Search for the cell housing the specified text and yield its (X, Y) center coordinate. 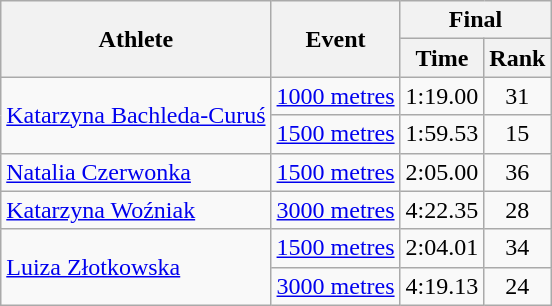
4:22.35 (442, 210)
36 (518, 172)
34 (518, 248)
Luiza Złotkowska (136, 267)
1:19.00 (442, 96)
Athlete (136, 39)
Rank (518, 58)
28 (518, 210)
Katarzyna Woźniak (136, 210)
Final (476, 20)
1:59.53 (442, 134)
2:04.01 (442, 248)
24 (518, 286)
31 (518, 96)
2:05.00 (442, 172)
Natalia Czerwonka (136, 172)
1000 metres (336, 96)
15 (518, 134)
Event (336, 39)
Katarzyna Bachleda-Curuś (136, 115)
4:19.13 (442, 286)
Time (442, 58)
